Determine the (X, Y) coordinate at the center of the cell enclosing the given text.  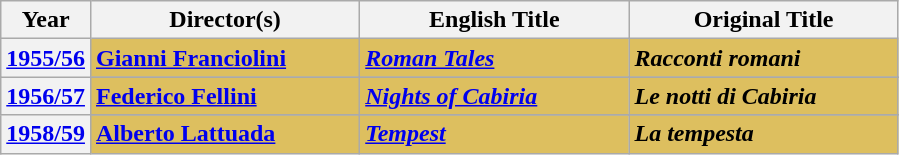
1956/57 (46, 96)
Nights of Cabiria (494, 96)
Director(s) (224, 20)
Federico Fellini (224, 96)
Tempest (494, 134)
La tempesta (764, 134)
Le notti di Cabiria (764, 96)
Roman Tales (494, 58)
Gianni Franciolini (224, 58)
Year (46, 20)
Alberto Lattuada (224, 134)
Original Title (764, 20)
English Title (494, 20)
1955/56 (46, 58)
1958/59 (46, 134)
Racconti romani (764, 58)
